Capture the cell that displays the provided text and extract its (x, y) central coordinate. 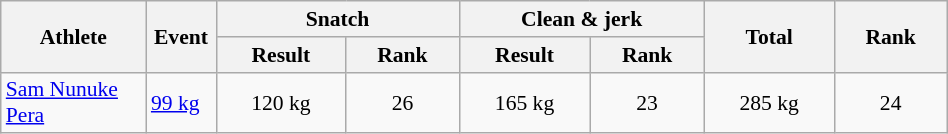
Total (769, 36)
99 kg (181, 102)
Athlete (74, 36)
24 (890, 102)
23 (647, 102)
165 kg (524, 102)
285 kg (769, 102)
Snatch (338, 19)
26 (402, 102)
Sam Nunuke Pera (74, 102)
Clean & jerk (582, 19)
120 kg (281, 102)
Event (181, 36)
